Search for the cell housing the specified text and yield its (x, y) center coordinate. 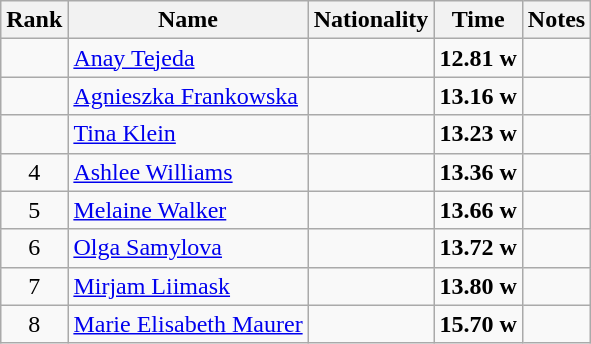
Notes (556, 20)
13.66 w (478, 210)
Olga Samylova (188, 248)
Anay Tejeda (188, 58)
13.23 w (478, 134)
7 (34, 286)
Rank (34, 20)
Melaine Walker (188, 210)
Name (188, 20)
6 (34, 248)
13.16 w (478, 96)
Mirjam Liimask (188, 286)
Time (478, 20)
12.81 w (478, 58)
13.72 w (478, 248)
13.36 w (478, 172)
Tina Klein (188, 134)
15.70 w (478, 324)
5 (34, 210)
Nationality (371, 20)
Ashlee Williams (188, 172)
4 (34, 172)
Agnieszka Frankowska (188, 96)
13.80 w (478, 286)
Marie Elisabeth Maurer (188, 324)
8 (34, 324)
